Provide the (X, Y) coordinate of the cell's center where the given text is located.  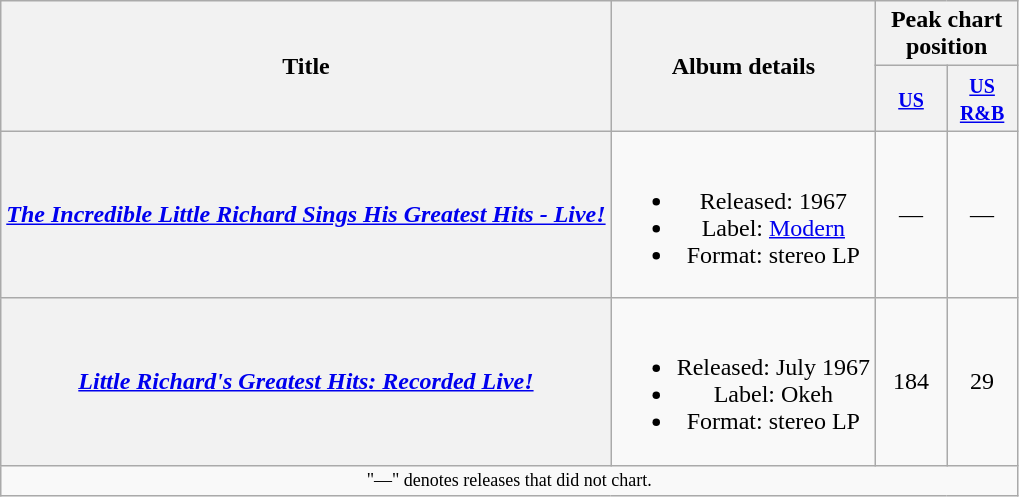
29 (982, 382)
Little Richard's Greatest Hits: Recorded Live! (306, 382)
184 (912, 382)
US (912, 98)
US R&B (982, 98)
Released: July 1967Label: OkehFormat: stereo LP (743, 382)
The Incredible Little Richard Sings His Greatest Hits - Live! (306, 214)
Peak chart position (947, 34)
Title (306, 66)
"—" denotes releases that did not chart. (510, 480)
Released: 1967Label: ModernFormat: stereo LP (743, 214)
Album details (743, 66)
